Search for the cell housing the specified text and yield its [X, Y] center coordinate. 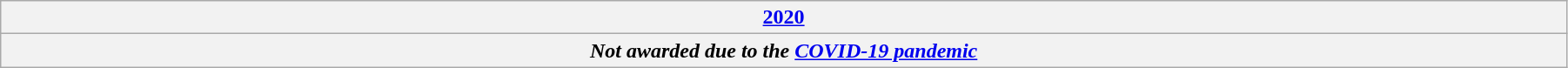
2020 [784, 17]
Not awarded due to the COVID-19 pandemic [784, 51]
